Search for the cell housing the specified text and yield its (x, y) center coordinate. 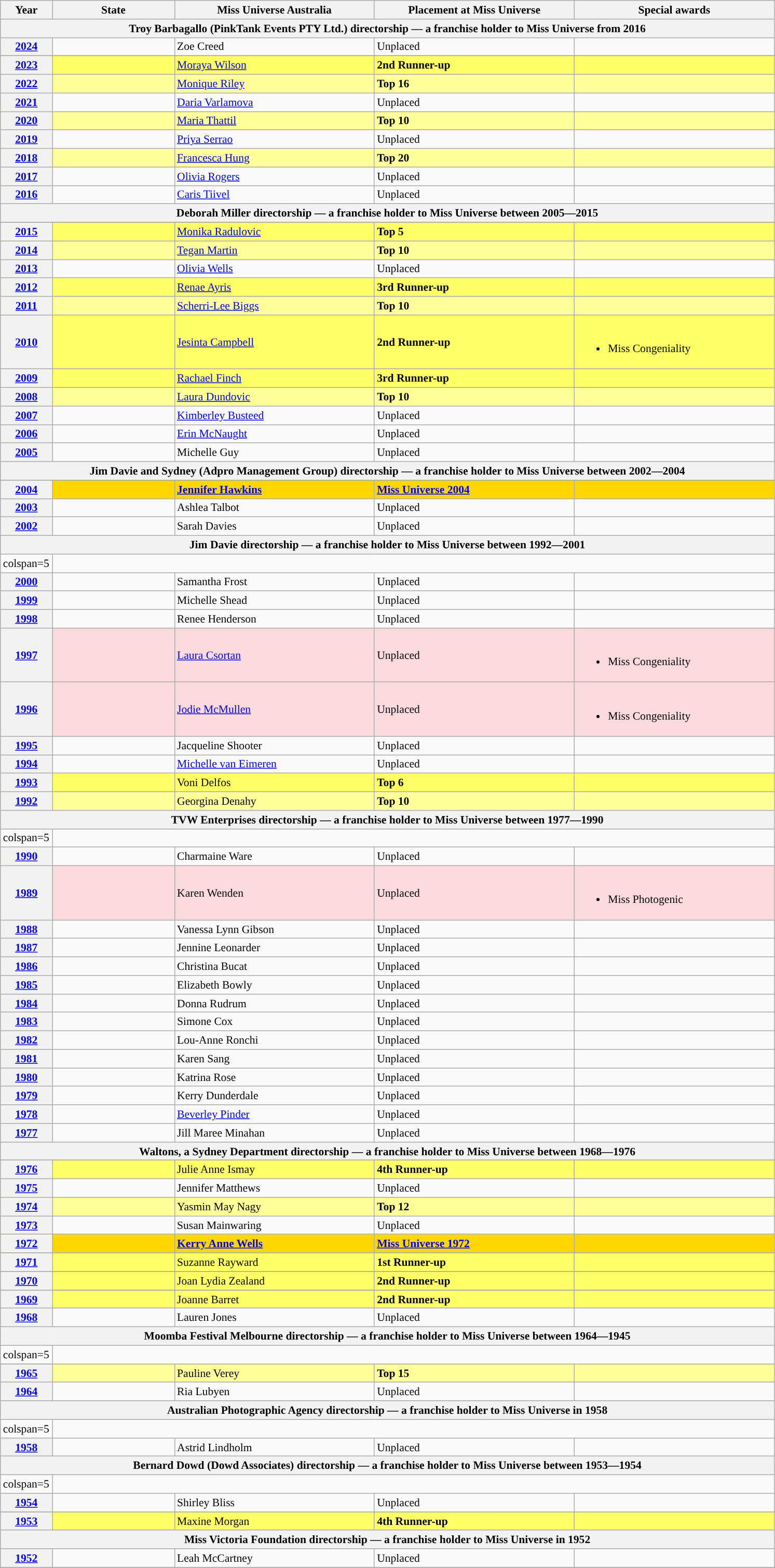
2019 (26, 140)
Monika Radulovic (274, 232)
Top 15 (474, 1373)
2008 (26, 397)
Joan Lydia Zealand (274, 1281)
Daria Varlamova (274, 102)
1972 (26, 1244)
Francesca Hung (274, 158)
1952 (26, 1558)
2013 (26, 269)
Kerry Dunderdale (274, 1096)
Zoe Creed (274, 47)
Maxine Morgan (274, 1521)
Renee Henderson (274, 619)
1990 (26, 857)
Monique Riley (274, 84)
Jennifer Hawkins (274, 490)
Miss Universe 2004 (474, 490)
2006 (26, 434)
2020 (26, 121)
Beverley Pinder (274, 1114)
Kimberley Busteed (274, 415)
Elizabeth Bowly (274, 985)
Pauline Verey (274, 1373)
Jim Davie directorship — a franchise holder to Miss Universe between 1992―2001 (387, 545)
2000 (26, 582)
Laura Dundovic (274, 397)
1978 (26, 1114)
2018 (26, 158)
1973 (26, 1225)
Vanessa Lynn Gibson (274, 929)
1958 (26, 1448)
Waltons, a Sydney Department directorship — a franchise holder to Miss Universe between 1968―1976 (387, 1152)
1995 (26, 746)
1970 (26, 1281)
Miss Photogenic (674, 893)
Lauren Jones (274, 1318)
1976 (26, 1170)
Susan Mainwaring (274, 1225)
2011 (26, 306)
Olivia Wells (274, 269)
Australian Photographic Agency directorship — a franchise holder to Miss Universe in 1958 (387, 1410)
1971 (26, 1262)
Troy Barbagallo (PinkTank Events PTY Ltd.) directorship — a franchise holder to Miss Universe from 2016 (387, 29)
Astrid Lindholm (274, 1448)
1986 (26, 966)
Erin McNaught (274, 434)
Sarah Davies (274, 526)
Olivia Rogers (274, 177)
1992 (26, 801)
Miss Universe Australia (274, 10)
Christina Bucat (274, 966)
Jim Davie and Sydney (Adpro Management Group) directorship — a franchise holder to Miss Universe between 2002―2004 (387, 471)
1968 (26, 1318)
Jesinta Campbell (274, 342)
2017 (26, 177)
1983 (26, 1022)
1964 (26, 1392)
Placement at Miss Universe (474, 10)
2015 (26, 232)
Priya Serrao (274, 140)
2003 (26, 508)
1984 (26, 1004)
2004 (26, 490)
Bernard Dowd (Dowd Associates) directorship — a franchise holder to Miss Universe between 1953―1954 (387, 1466)
Michelle Guy (274, 453)
Maria Thattil (274, 121)
Michelle Shead (274, 601)
Kerry Anne Wells (274, 1244)
Tegan Martin (274, 250)
1953 (26, 1521)
1985 (26, 985)
Rachael Finch (274, 379)
Michelle van Eimeren (274, 764)
State (113, 10)
1997 (26, 655)
Donna Rudrum (274, 1004)
Georgina Denahy (274, 801)
1st Runner-up (474, 1262)
1979 (26, 1096)
Top 20 (474, 158)
Deborah Miller directorship — a franchise holder to Miss Universe between 2005―2015 (387, 213)
Jill Maree Minahan (274, 1133)
Joanne Barret (274, 1300)
Karen Wenden (274, 893)
1987 (26, 948)
1965 (26, 1373)
2005 (26, 453)
Julie Anne Ismay (274, 1170)
Charmaine Ware (274, 857)
Special awards (674, 10)
2023 (26, 65)
1999 (26, 601)
Lou-Anne Ronchi (274, 1040)
Top 16 (474, 84)
1980 (26, 1077)
1996 (26, 709)
1954 (26, 1503)
2002 (26, 526)
1998 (26, 619)
Miss Universe 1972 (474, 1244)
1981 (26, 1059)
1982 (26, 1040)
2007 (26, 415)
Moraya Wilson (274, 65)
1975 (26, 1188)
Suzanne Rayward (274, 1262)
2021 (26, 102)
Top 6 (474, 783)
Jodie McMullen (274, 709)
Jacqueline Shooter (274, 746)
Caris Tiivel (274, 195)
Miss Victoria Foundation directorship — a franchise holder to Miss Universe in 1952 (387, 1540)
Katrina Rose (274, 1077)
1988 (26, 929)
1969 (26, 1300)
TVW Enterprises directorship — a franchise holder to Miss Universe between 1977―1990 (387, 820)
2009 (26, 379)
Jennine Leonarder (274, 948)
Year (26, 10)
Yasmin May Nagy (274, 1207)
2010 (26, 342)
Voni Delfos (274, 783)
1977 (26, 1133)
Renae Ayris (274, 288)
1974 (26, 1207)
Ashlea Talbot (274, 508)
1993 (26, 783)
2022 (26, 84)
Shirley Bliss (274, 1503)
Laura Csortan (274, 655)
2024 (26, 47)
Scherri-Lee Biggs (274, 306)
1994 (26, 764)
Ria Lubyen (274, 1392)
Top 5 (474, 232)
1989 (26, 893)
Karen Sang (274, 1059)
Top 12 (474, 1207)
Jennifer Matthews (274, 1188)
2016 (26, 195)
Leah McCartney (274, 1558)
Moomba Festival Melbourne directorship — a franchise holder to Miss Universe between 1964―1945 (387, 1336)
Simone Cox (274, 1022)
2012 (26, 288)
Samantha Frost (274, 582)
2014 (26, 250)
